Provide the (X, Y) coordinate of the cell's center where the given text is located.  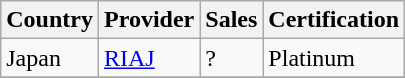
Country (50, 20)
Japan (50, 58)
Sales (232, 20)
Provider (148, 20)
Platinum (334, 58)
RIAJ (148, 58)
Certification (334, 20)
? (232, 58)
